Pinpoint the cell where the given text exists, returning its (X, Y) midpoint coordinate. 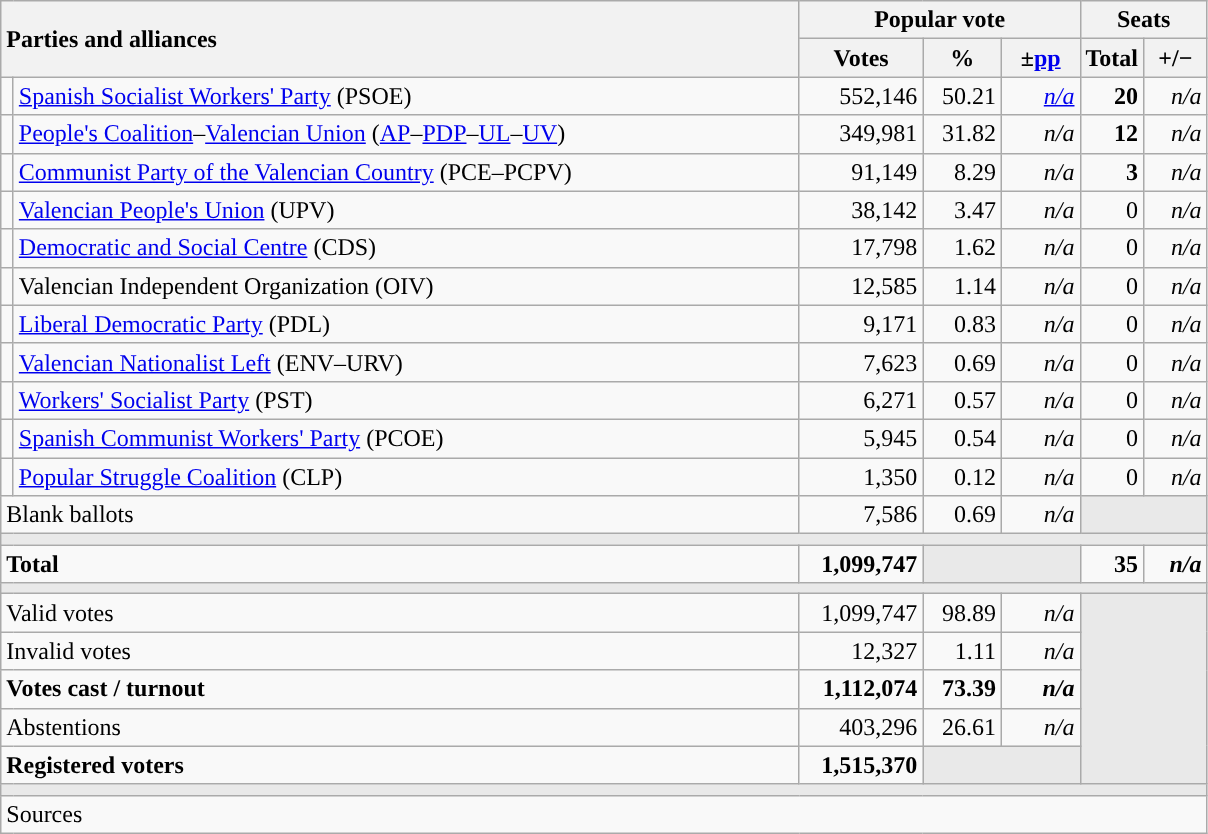
+/− (1176, 58)
3.47 (962, 210)
Valencian Independent Organization (OIV) (406, 286)
0.57 (962, 400)
Invalid votes (400, 651)
8.29 (962, 172)
1.62 (962, 248)
Abstentions (400, 727)
31.82 (962, 134)
17,798 (861, 248)
Valencian People's Union (UPV) (406, 210)
Spanish Socialist Workers' Party (PSOE) (406, 96)
Sources (604, 814)
20 (1112, 96)
0.12 (962, 477)
Popular vote (940, 20)
3 (1112, 172)
1,350 (861, 477)
12,585 (861, 286)
Valid votes (400, 613)
Spanish Communist Workers' Party (PCOE) (406, 438)
349,981 (861, 134)
Votes (861, 58)
±pp (1040, 58)
7,586 (861, 515)
Democratic and Social Centre (CDS) (406, 248)
0.54 (962, 438)
Valencian Nationalist Left (ENV–URV) (406, 362)
91,149 (861, 172)
Liberal Democratic Party (PDL) (406, 324)
1,515,370 (861, 765)
Registered voters (400, 765)
1,112,074 (861, 689)
12 (1112, 134)
73.39 (962, 689)
Workers' Socialist Party (PST) (406, 400)
% (962, 58)
1.11 (962, 651)
5,945 (861, 438)
12,327 (861, 651)
People's Coalition–Valencian Union (AP–PDP–UL–UV) (406, 134)
7,623 (861, 362)
35 (1112, 564)
Communist Party of the Valencian Country (PCE–PCPV) (406, 172)
6,271 (861, 400)
Parties and alliances (400, 39)
26.61 (962, 727)
Popular Struggle Coalition (CLP) (406, 477)
403,296 (861, 727)
Blank ballots (400, 515)
38,142 (861, 210)
50.21 (962, 96)
Votes cast / turnout (400, 689)
Seats (1144, 20)
1.14 (962, 286)
552,146 (861, 96)
9,171 (861, 324)
0.83 (962, 324)
98.89 (962, 613)
